Identify which cell holds the provided text, then report its [x, y] central coordinate. 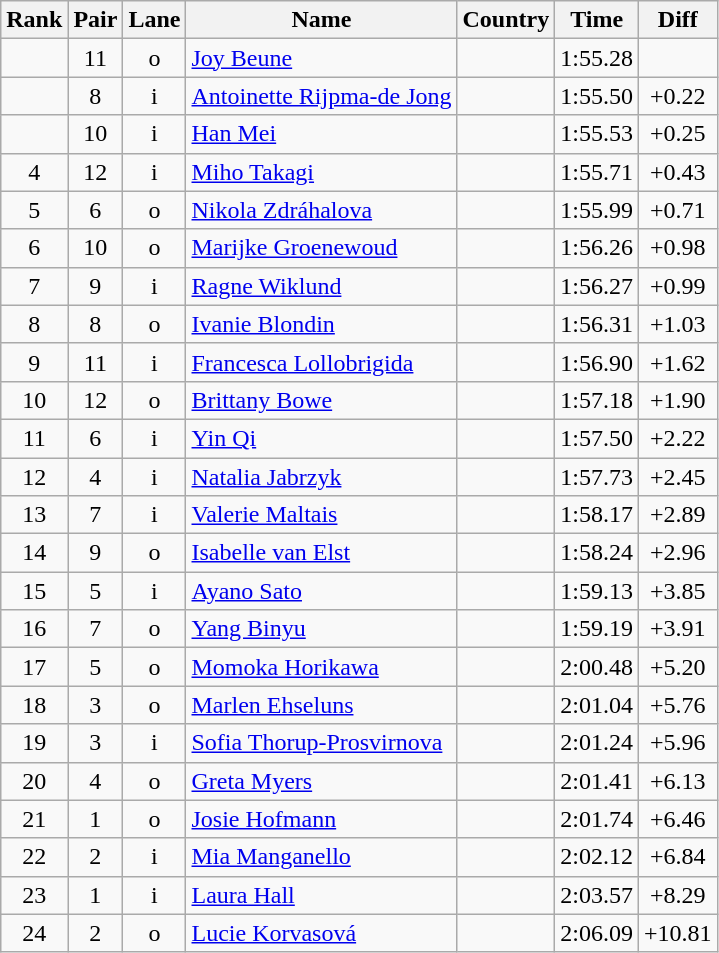
+2.96 [678, 553]
+1.62 [678, 362]
15 [34, 591]
Pair [96, 20]
1:55.50 [597, 96]
22 [34, 857]
2:06.09 [597, 933]
+3.91 [678, 629]
1:59.19 [597, 629]
+1.90 [678, 400]
+10.81 [678, 933]
+6.13 [678, 781]
Ragne Wiklund [322, 286]
1:55.28 [597, 58]
Laura Hall [322, 895]
1:56.26 [597, 248]
16 [34, 629]
Name [322, 20]
+1.03 [678, 324]
Yin Qi [322, 438]
2:01.74 [597, 819]
+0.98 [678, 248]
Sofia Thorup-Prosvirnova [322, 743]
Valerie Maltais [322, 515]
+0.99 [678, 286]
18 [34, 705]
Lane [154, 20]
Ayano Sato [322, 591]
1:55.99 [597, 210]
+8.29 [678, 895]
Momoka Horikawa [322, 667]
Ivanie Blondin [322, 324]
+5.96 [678, 743]
2:00.48 [597, 667]
+3.85 [678, 591]
13 [34, 515]
2:01.41 [597, 781]
Francesca Lollobrigida [322, 362]
Josie Hofmann [322, 819]
Brittany Bowe [322, 400]
Lucie Korvasová [322, 933]
1:58.24 [597, 553]
+2.89 [678, 515]
24 [34, 933]
23 [34, 895]
Rank [34, 20]
Greta Myers [322, 781]
Joy Beune [322, 58]
Nikola Zdráhalova [322, 210]
+2.45 [678, 477]
Han Mei [322, 134]
Miho Takagi [322, 172]
14 [34, 553]
Marijke Groenewoud [322, 248]
Time [597, 20]
+5.76 [678, 705]
Country [506, 20]
+6.46 [678, 819]
Diff [678, 20]
1:56.31 [597, 324]
Natalia Jabrzyk [322, 477]
Isabelle van Elst [322, 553]
+0.22 [678, 96]
1:57.73 [597, 477]
2:01.04 [597, 705]
2:03.57 [597, 895]
20 [34, 781]
1:55.53 [597, 134]
1:59.13 [597, 591]
Yang Binyu [322, 629]
1:58.17 [597, 515]
1:55.71 [597, 172]
17 [34, 667]
+0.43 [678, 172]
+2.22 [678, 438]
1:56.90 [597, 362]
+0.71 [678, 210]
+5.20 [678, 667]
2:02.12 [597, 857]
2:01.24 [597, 743]
1:57.18 [597, 400]
19 [34, 743]
21 [34, 819]
1:56.27 [597, 286]
1:57.50 [597, 438]
Marlen Ehseluns [322, 705]
+0.25 [678, 134]
Antoinette Rijpma-de Jong [322, 96]
+6.84 [678, 857]
Mia Manganello [322, 857]
